Return the (x, y) coordinate for the center point of the cell that contains the specified text.  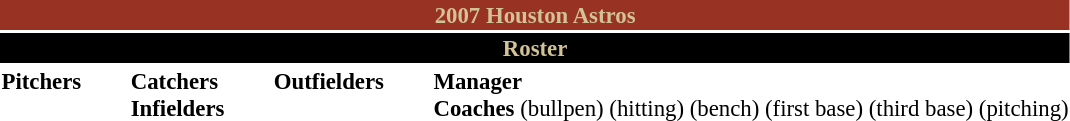
2007 Houston Astros (535, 15)
Roster (535, 48)
